Pinpoint the cell where the given text exists, returning its (x, y) midpoint coordinate. 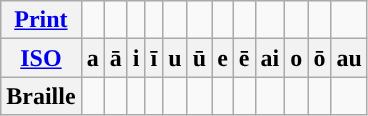
e (223, 58)
a (92, 58)
o (296, 58)
au (349, 58)
ī (154, 58)
u (175, 58)
ISO (41, 58)
ē (244, 58)
i (136, 58)
Braille (41, 96)
Print (41, 20)
ai (270, 58)
ū (199, 58)
ā (116, 58)
ō (320, 58)
